Capture the cell that displays the provided text and extract its (X, Y) central coordinate. 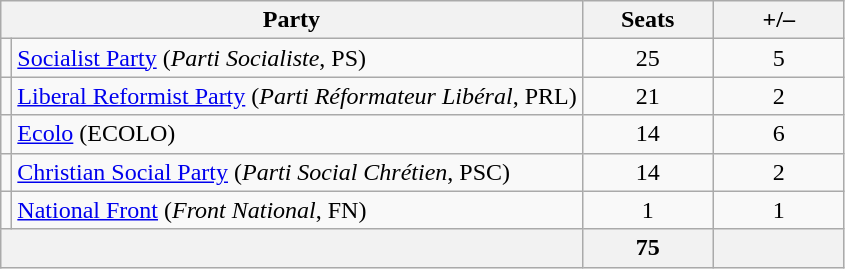
Liberal Reformist Party (Parti Réformateur Libéral, PRL) (297, 96)
5 (778, 58)
6 (778, 134)
25 (648, 58)
National Front (Front National, FN) (297, 210)
75 (648, 248)
Seats (648, 20)
21 (648, 96)
+/– (778, 20)
Ecolo (ECOLO) (297, 134)
Socialist Party (Parti Socialiste, PS) (297, 58)
Christian Social Party (Parti Social Chrétien, PSC) (297, 172)
Party (292, 20)
